Search for the cell housing the specified text and yield its (X, Y) center coordinate. 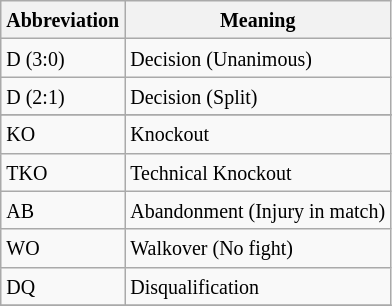
KO (63, 134)
DQ (63, 286)
D (2:1) (63, 96)
WO (63, 248)
Walkover (No fight) (258, 248)
Disqualification (258, 286)
D (3:0) (63, 58)
Abandonment (Injury in match) (258, 210)
Meaning (258, 20)
AB (63, 210)
Decision (Split) (258, 96)
Knockout (258, 134)
Decision (Unanimous) (258, 58)
Abbreviation (63, 20)
Technical Knockout (258, 172)
TKO (63, 172)
